For the text-containing cell, return its midpoint in [X, Y] coordinate format. 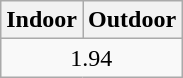
1.94 [92, 58]
Outdoor [132, 20]
Indoor [42, 20]
